Output the [X, Y] coordinate of the center of the cell containing the given text.  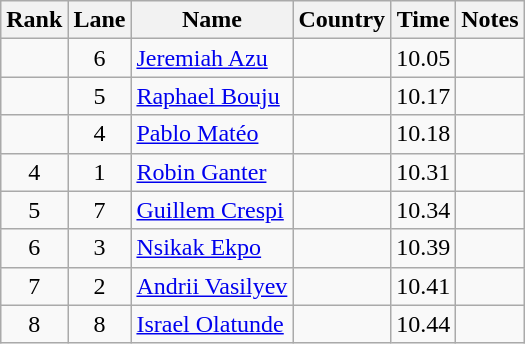
3 [100, 248]
10.31 [424, 172]
10.17 [424, 96]
10.18 [424, 134]
10.34 [424, 210]
Pablo Matéo [212, 134]
Raphael Bouju [212, 96]
10.44 [424, 324]
Robin Ganter [212, 172]
10.41 [424, 286]
10.39 [424, 248]
Notes [490, 20]
10.05 [424, 58]
Country [342, 20]
Time [424, 20]
Jeremiah Azu [212, 58]
Nsikak Ekpo [212, 248]
Name [212, 20]
1 [100, 172]
Lane [100, 20]
Guillem Crespi [212, 210]
Andrii Vasilyev [212, 286]
Rank [34, 20]
Israel Olatunde [212, 324]
2 [100, 286]
